Extract the (X, Y) coordinate from the center of the cell holding the provided text.  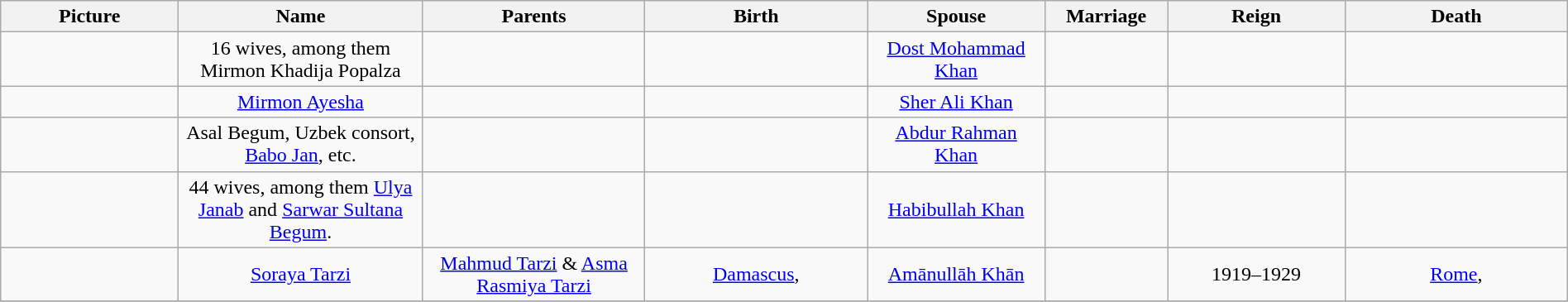
Reign (1257, 17)
44 wives, among them Ulya Janab and Sarwar Sultana Begum. (301, 209)
Asal Begum, Uzbek consort, Babo Jan, etc. (301, 144)
Spouse (956, 17)
Picture (89, 17)
Abdur Rahman Khan (956, 144)
Soraya Tarzi (301, 275)
Rome, (1456, 275)
Mirmon Ayesha (301, 102)
1919–1929 (1257, 275)
Damascus, (756, 275)
Parents (534, 17)
Birth (756, 17)
Dost Mohammad Khan (956, 60)
Mahmud Tarzi & Asma Rasmiya Tarzi (534, 275)
16 wives, among them Mirmon Khadija Popalza (301, 60)
Habibullah Khan (956, 209)
Amānullāh Khān (956, 275)
Sher Ali Khan (956, 102)
Death (1456, 17)
Name (301, 17)
Marriage (1107, 17)
